Identify which cell holds the provided text, then report its (X, Y) central coordinate. 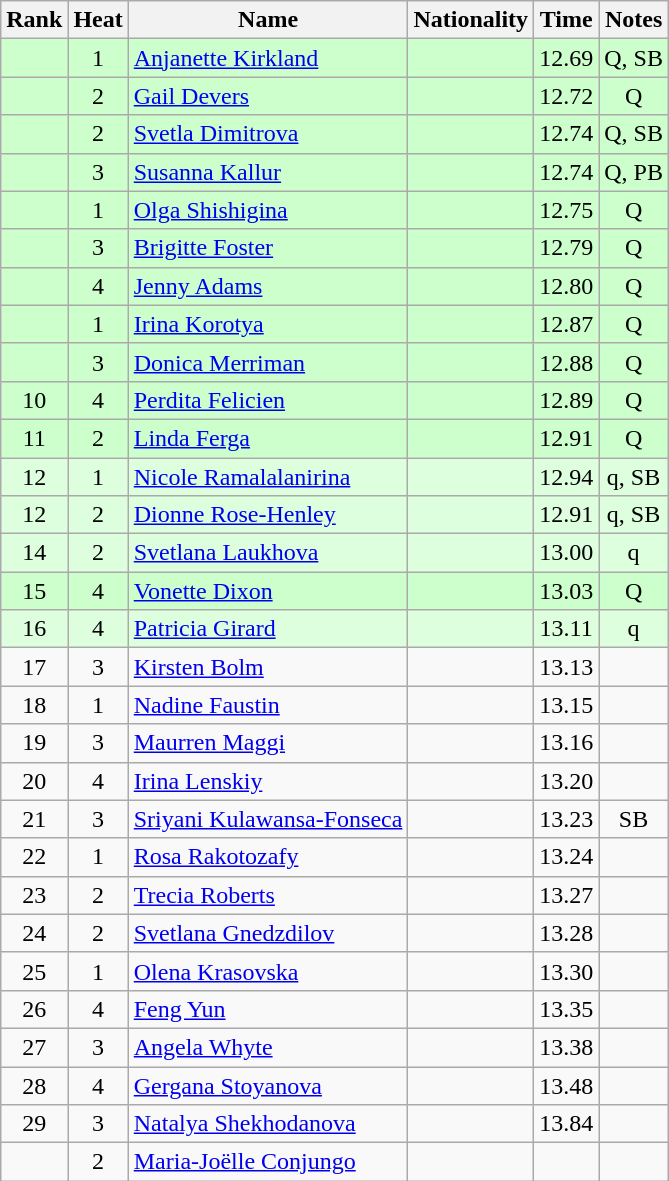
Susanna Kallur (268, 172)
Donica Merriman (268, 362)
12.75 (566, 210)
Gail Devers (268, 96)
Svetla Dimitrova (268, 134)
Olena Krasovska (268, 971)
Irina Korotya (268, 324)
Olga Shishigina (268, 210)
26 (34, 1009)
12.88 (566, 362)
Linda Ferga (268, 438)
Patricia Girard (268, 629)
25 (34, 971)
23 (34, 895)
Vonette Dixon (268, 591)
15 (34, 591)
13.35 (566, 1009)
Sriyani Kulawansa-Fonseca (268, 819)
12.94 (566, 477)
11 (34, 438)
29 (34, 1124)
10 (34, 400)
Brigitte Foster (268, 248)
13.38 (566, 1047)
13.03 (566, 591)
13.48 (566, 1085)
13.15 (566, 705)
13.11 (566, 629)
12.79 (566, 248)
16 (34, 629)
Perdita Felicien (268, 400)
12.80 (566, 286)
Irina Lenskiy (268, 781)
18 (34, 705)
Trecia Roberts (268, 895)
Anjanette Kirkland (268, 58)
Notes (634, 20)
13.16 (566, 743)
Jenny Adams (268, 286)
Feng Yun (268, 1009)
SB (634, 819)
13.30 (566, 971)
Name (268, 20)
Nicole Ramalalanirina (268, 477)
12.89 (566, 400)
Heat (98, 20)
13.00 (566, 553)
13.23 (566, 819)
Maurren Maggi (268, 743)
22 (34, 857)
Maria-Joëlle Conjungo (268, 1162)
13.24 (566, 857)
Kirsten Bolm (268, 667)
Dionne Rose-Henley (268, 515)
Q, PB (634, 172)
Natalya Shekhodanova (268, 1124)
12.72 (566, 96)
13.84 (566, 1124)
Gergana Stoyanova (268, 1085)
24 (34, 933)
19 (34, 743)
13.27 (566, 895)
27 (34, 1047)
12.87 (566, 324)
21 (34, 819)
Angela Whyte (268, 1047)
17 (34, 667)
12.69 (566, 58)
Rosa Rakotozafy (268, 857)
Svetlana Gnedzdilov (268, 933)
Svetlana Laukhova (268, 553)
Nationality (471, 20)
13.13 (566, 667)
28 (34, 1085)
20 (34, 781)
14 (34, 553)
13.20 (566, 781)
Time (566, 20)
Rank (34, 20)
13.28 (566, 933)
Nadine Faustin (268, 705)
